Locate the cell with the specified text and output its [X, Y] center coordinate. 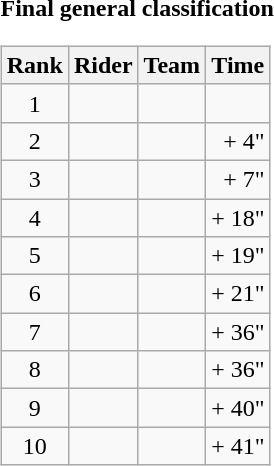
7 [34, 332]
2 [34, 141]
10 [34, 446]
+ 19" [238, 256]
Time [238, 65]
6 [34, 294]
+ 21" [238, 294]
4 [34, 217]
8 [34, 370]
+ 7" [238, 179]
5 [34, 256]
+ 18" [238, 217]
+ 40" [238, 408]
Rank [34, 65]
1 [34, 103]
+ 4" [238, 141]
+ 41" [238, 446]
Rider [103, 65]
Team [172, 65]
3 [34, 179]
9 [34, 408]
